Pinpoint the cell where the given text exists, returning its [X, Y] midpoint coordinate. 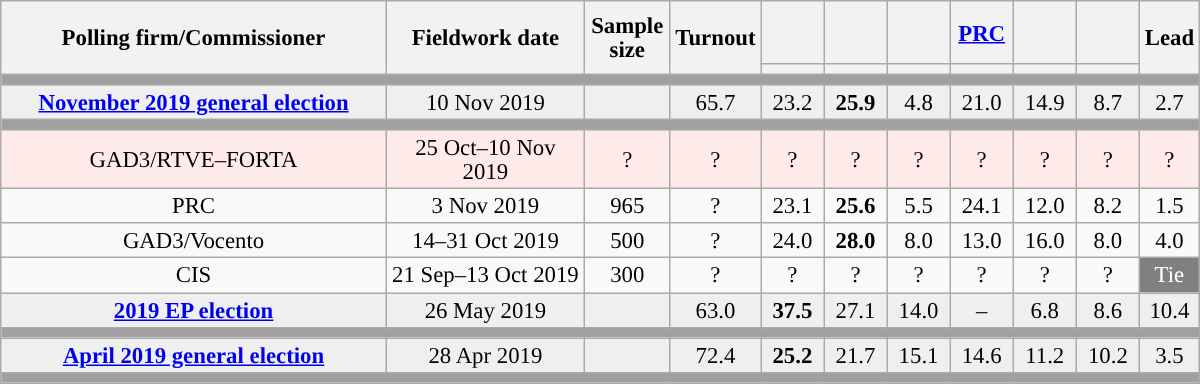
GAD3/Vocento [194, 242]
21.0 [982, 102]
24.0 [792, 242]
November 2019 general election [194, 102]
8.7 [1108, 102]
300 [627, 276]
14.6 [982, 356]
8.2 [1108, 206]
65.7 [716, 102]
25 Oct–10 Nov 2019 [485, 160]
25.9 [856, 102]
3.5 [1169, 356]
13.0 [982, 242]
27.1 [856, 310]
28 Apr 2019 [485, 356]
Polling firm/Commissioner [194, 38]
26 May 2019 [485, 310]
– [982, 310]
GAD3/RTVE–FORTA [194, 160]
10 Nov 2019 [485, 102]
6.8 [1044, 310]
500 [627, 242]
5.5 [918, 206]
72.4 [716, 356]
10.4 [1169, 310]
April 2019 general election [194, 356]
15.1 [918, 356]
11.2 [1044, 356]
37.5 [792, 310]
Tie [1169, 276]
Fieldwork date [485, 38]
25.2 [792, 356]
14.0 [918, 310]
2019 EP election [194, 310]
8.6 [1108, 310]
14.9 [1044, 102]
Turnout [716, 38]
965 [627, 206]
21.7 [856, 356]
28.0 [856, 242]
4.0 [1169, 242]
2.7 [1169, 102]
1.5 [1169, 206]
21 Sep–13 Oct 2019 [485, 276]
63.0 [716, 310]
23.2 [792, 102]
CIS [194, 276]
4.8 [918, 102]
24.1 [982, 206]
25.6 [856, 206]
Sample size [627, 38]
3 Nov 2019 [485, 206]
12.0 [1044, 206]
23.1 [792, 206]
10.2 [1108, 356]
Lead [1169, 38]
14–31 Oct 2019 [485, 242]
16.0 [1044, 242]
